Identify which cell holds the provided text, then report its [x, y] central coordinate. 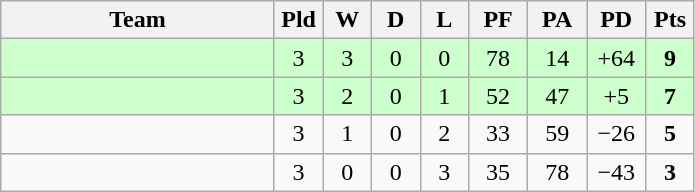
5 [670, 134]
+5 [616, 96]
33 [498, 134]
Pld [298, 20]
Pts [670, 20]
L [444, 20]
7 [670, 96]
+64 [616, 58]
−26 [616, 134]
W [348, 20]
14 [558, 58]
PD [616, 20]
D [396, 20]
35 [498, 172]
PF [498, 20]
PA [558, 20]
52 [498, 96]
Team [138, 20]
59 [558, 134]
9 [670, 58]
47 [558, 96]
−43 [616, 172]
